Pinpoint the cell where the given text exists, returning its (x, y) midpoint coordinate. 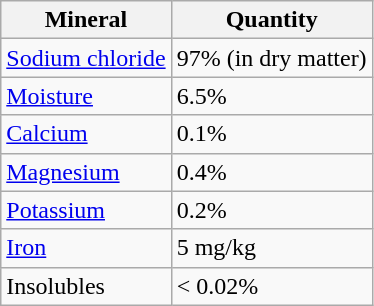
Iron (86, 248)
< 0.02% (272, 286)
Sodium chloride (86, 58)
5 mg/kg (272, 248)
Insolubles (86, 286)
Calcium (86, 134)
0.4% (272, 172)
6.5% (272, 96)
0.2% (272, 210)
Quantity (272, 20)
Magnesium (86, 172)
0.1% (272, 134)
97% (in dry matter) (272, 58)
Potassium (86, 210)
Moisture (86, 96)
Mineral (86, 20)
